Scan for the cell matching the given text and deliver its [x, y] coordinate at center. 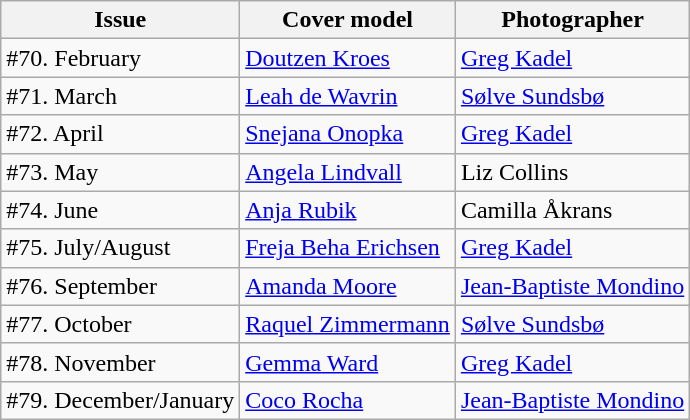
#73. May [120, 172]
#74. June [120, 210]
Gemma Ward [348, 362]
Leah de Wavrin [348, 96]
#76. September [120, 286]
Issue [120, 20]
Freja Beha Erichsen [348, 248]
Photographer [572, 20]
Angela Lindvall [348, 172]
#70. February [120, 58]
#75. July/August [120, 248]
#72. April [120, 134]
Amanda Moore [348, 286]
Cover model [348, 20]
Snejana Onopka [348, 134]
#71. March [120, 96]
Coco Rocha [348, 400]
Anja Rubik [348, 210]
Camilla Åkrans [572, 210]
#79. December/January [120, 400]
Liz Collins [572, 172]
Doutzen Kroes [348, 58]
Raquel Zimmermann [348, 324]
#77. October [120, 324]
#78. November [120, 362]
